Detect which cell encompasses the target text, then output its (x, y) center coordinate. 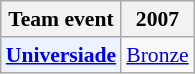
Universiade (61, 55)
2007 (157, 19)
Bronze (157, 55)
Team event (61, 19)
